Scan for the cell matching the given text and deliver its [X, Y] coordinate at center. 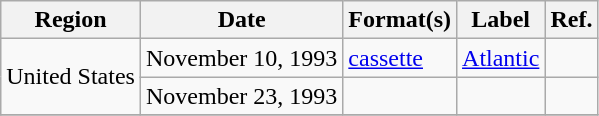
Label [501, 20]
November 23, 1993 [241, 96]
Region [71, 20]
United States [71, 77]
Format(s) [400, 20]
Date [241, 20]
cassette [400, 58]
November 10, 1993 [241, 58]
Ref. [572, 20]
Atlantic [501, 58]
